Return (x, y) of the center of cell containing provided text 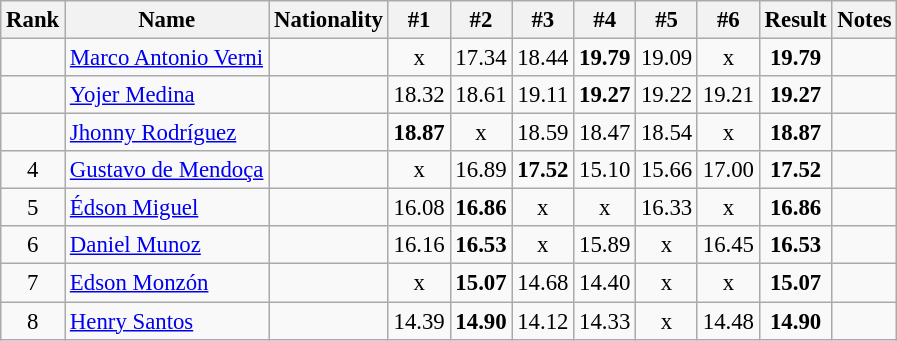
15.10 (605, 170)
4 (33, 170)
Daniel Munoz (167, 245)
16.08 (419, 208)
14.39 (419, 321)
#2 (481, 20)
15.66 (667, 170)
19.11 (543, 95)
14.48 (728, 321)
17.00 (728, 170)
17.34 (481, 58)
19.21 (728, 95)
Result (796, 20)
14.12 (543, 321)
16.16 (419, 245)
19.09 (667, 58)
Gustavo de Mendoça (167, 170)
#3 (543, 20)
18.54 (667, 133)
Henry Santos (167, 321)
Jhonny Rodríguez (167, 133)
#4 (605, 20)
Name (167, 20)
Édson Miguel (167, 208)
16.89 (481, 170)
Notes (864, 20)
18.59 (543, 133)
18.47 (605, 133)
#6 (728, 20)
6 (33, 245)
19.22 (667, 95)
Marco Antonio Verni (167, 58)
18.32 (419, 95)
14.68 (543, 283)
15.89 (605, 245)
#5 (667, 20)
Yojer Medina (167, 95)
Nationality (328, 20)
18.44 (543, 58)
7 (33, 283)
Rank (33, 20)
#1 (419, 20)
8 (33, 321)
16.33 (667, 208)
Edson Monzón (167, 283)
16.45 (728, 245)
14.33 (605, 321)
14.40 (605, 283)
5 (33, 208)
18.61 (481, 95)
